Find where the given text appears and provide that cell's center as (x, y) coordinate. 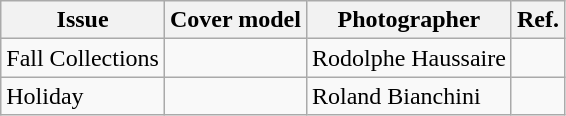
Issue (83, 20)
Ref. (538, 20)
Holiday (83, 96)
Fall Collections (83, 58)
Cover model (235, 20)
Rodolphe Haussaire (408, 58)
Roland Bianchini (408, 96)
Photographer (408, 20)
